Find where the given text appears and provide that cell's center as [X, Y] coordinate. 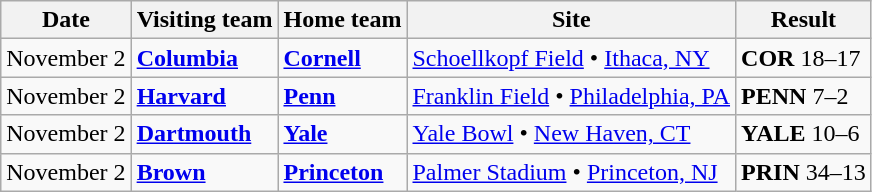
Columbia [204, 58]
Palmer Stadium • Princeton, NJ [572, 172]
Visiting team [204, 20]
PRIN 34–13 [804, 172]
Site [572, 20]
Harvard [204, 96]
Dartmouth [204, 134]
Home team [342, 20]
PENN 7–2 [804, 96]
YALE 10–6 [804, 134]
Brown [204, 172]
Princeton [342, 172]
COR 18–17 [804, 58]
Date [66, 20]
Penn [342, 96]
Schoellkopf Field • Ithaca, NY [572, 58]
Result [804, 20]
Yale Bowl • New Haven, CT [572, 134]
Franklin Field • Philadelphia, PA [572, 96]
Cornell [342, 58]
Yale [342, 134]
